Scan for the cell matching the given text and deliver its (x, y) coordinate at center. 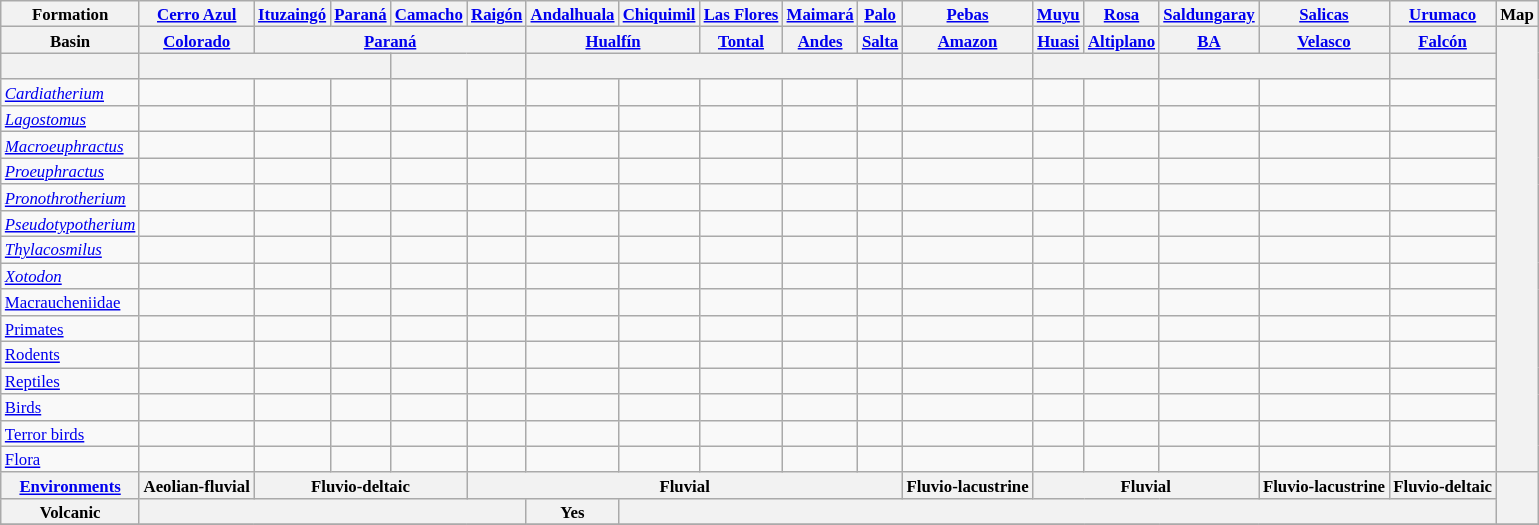
Hualfín (612, 40)
Cardiatherium (70, 93)
Ituzaingó (292, 14)
Palo (880, 14)
Camacho (429, 14)
Pseudotypotherium (70, 224)
Huasi (1058, 40)
Environments (70, 486)
Tontal (742, 40)
Urumaco (1442, 14)
Pebas (967, 14)
Andalhuala (572, 14)
Xotodon (70, 276)
Falcón (1442, 40)
Lagostomus (70, 119)
Salicas (1324, 14)
Proeuphractus (70, 171)
Rosa (1122, 14)
Chiquimil (660, 14)
Formation (70, 14)
BA (1209, 40)
Terror birds (70, 433)
Basin (70, 40)
Maimará (820, 14)
Aeolian-fluvial (196, 486)
Colorado (196, 40)
Macroeuphractus (70, 145)
Birds (70, 407)
Macraucheniidae (70, 302)
Primates (70, 328)
Flora (70, 459)
Reptiles (70, 381)
Map (1517, 14)
Salta (880, 40)
Amazon (967, 40)
Thylacosmilus (70, 250)
Altiplano (1122, 40)
Velasco (1324, 40)
Andes (820, 40)
Saldungaray (1209, 14)
Rodents (70, 355)
Cerro Azul (196, 14)
Yes (572, 512)
Volcanic (70, 512)
Muyu (1058, 14)
Pronothrotherium (70, 197)
Las Flores (742, 14)
Raigón (497, 14)
